Capture the cell that displays the provided text and extract its (x, y) central coordinate. 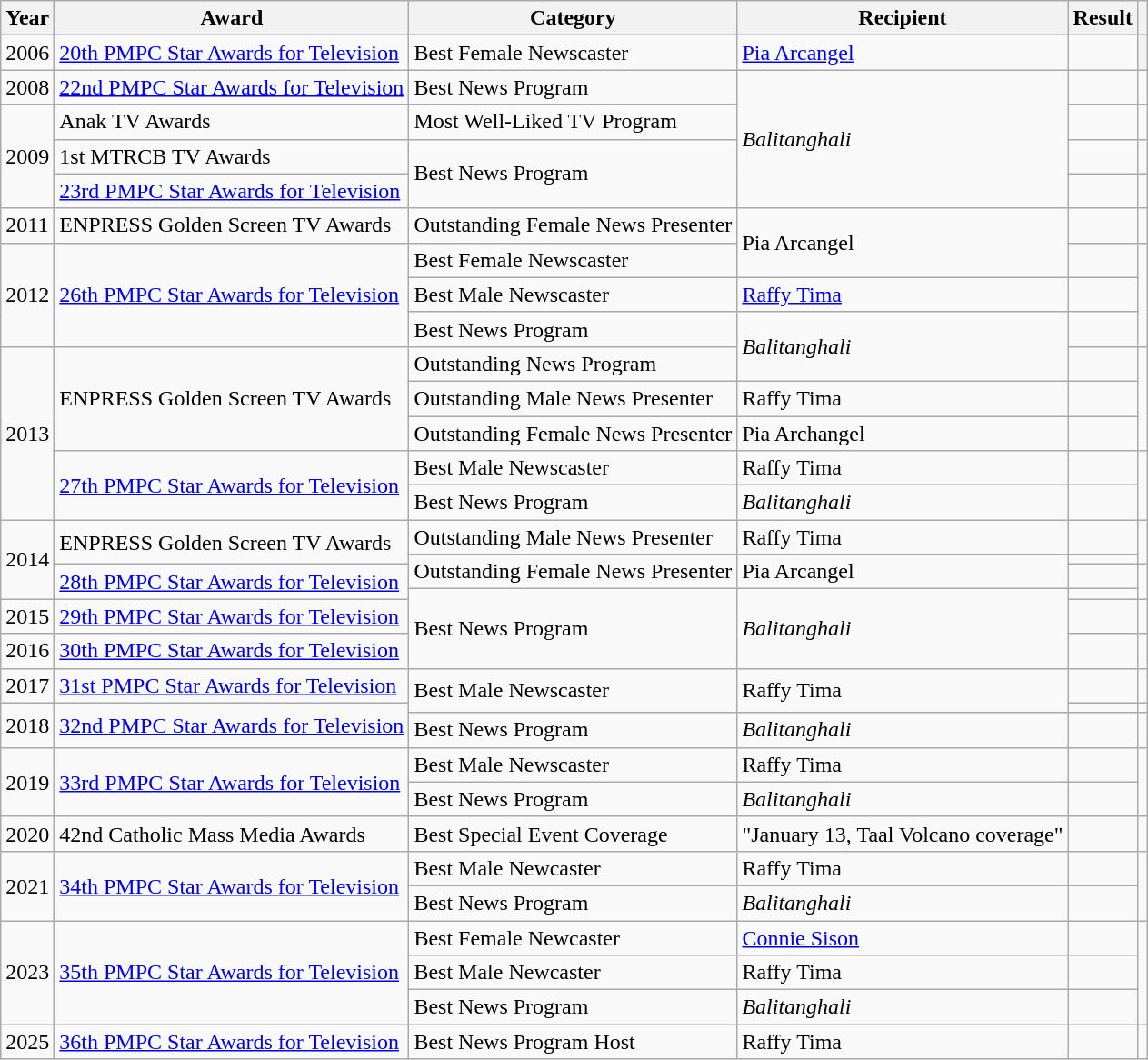
1st MTRCB TV Awards (232, 156)
34th PMPC Star Awards for Television (232, 885)
Result (1103, 18)
23rd PMPC Star Awards for Television (232, 191)
2015 (27, 616)
Best Special Event Coverage (573, 834)
30th PMPC Star Awards for Television (232, 651)
2023 (27, 972)
35th PMPC Star Awards for Television (232, 972)
Outstanding News Program (573, 364)
Connie Sison (903, 937)
2020 (27, 834)
Award (232, 18)
29th PMPC Star Awards for Television (232, 616)
2018 (27, 725)
28th PMPC Star Awards for Television (232, 582)
2011 (27, 225)
Anak TV Awards (232, 122)
22nd PMPC Star Awards for Television (232, 87)
27th PMPC Star Awards for Television (232, 485)
31st PMPC Star Awards for Television (232, 685)
2017 (27, 685)
2013 (27, 433)
Recipient (903, 18)
26th PMPC Star Awards for Television (232, 295)
2014 (27, 560)
Category (573, 18)
Pia Archangel (903, 434)
20th PMPC Star Awards for Television (232, 53)
Best News Program Host (573, 1042)
36th PMPC Star Awards for Television (232, 1042)
2008 (27, 87)
2025 (27, 1042)
2009 (27, 156)
2006 (27, 53)
Best Female Newcaster (573, 937)
2021 (27, 885)
Most Well-Liked TV Program (573, 122)
Year (27, 18)
"January 13, Taal Volcano coverage" (903, 834)
32nd PMPC Star Awards for Television (232, 725)
2012 (27, 295)
2016 (27, 651)
42nd Catholic Mass Media Awards (232, 834)
2019 (27, 782)
33rd PMPC Star Awards for Television (232, 782)
